Find where the given text appears and provide that cell's center as (X, Y) coordinate. 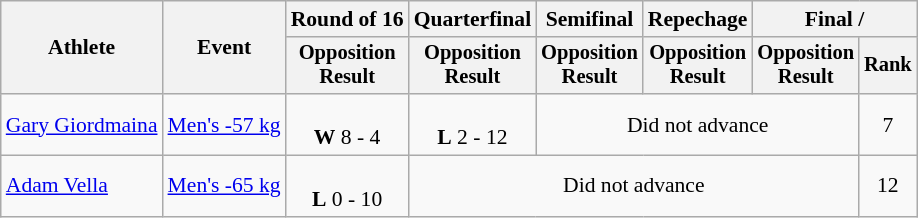
L 2 - 12 (473, 124)
Adam Vella (82, 186)
Quarterfinal (473, 19)
Men's -65 kg (224, 186)
Men's -57 kg (224, 124)
Round of 16 (348, 19)
Rank (888, 66)
Repechage (698, 19)
W 8 - 4 (348, 124)
7 (888, 124)
Gary Giordmaina (82, 124)
Semifinal (590, 19)
Event (224, 48)
L 0 - 10 (348, 186)
Final / (834, 19)
Athlete (82, 48)
12 (888, 186)
